Capture the cell that displays the provided text and extract its [x, y] central coordinate. 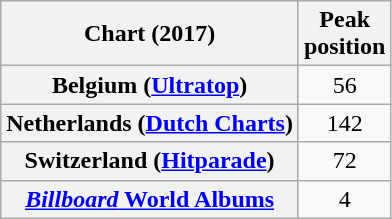
4 [344, 199]
Peakposition [344, 34]
142 [344, 123]
Billboard World Albums [150, 199]
72 [344, 161]
56 [344, 85]
Belgium (Ultratop) [150, 85]
Switzerland (Hitparade) [150, 161]
Chart (2017) [150, 34]
Netherlands (Dutch Charts) [150, 123]
